From the cell containing the given text, extract its center point as (x, y) coordinate. 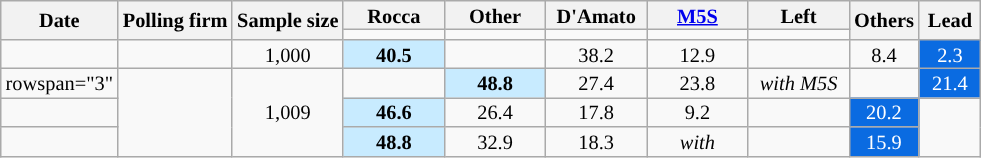
Lead (950, 20)
8.4 (884, 54)
1,009 (288, 112)
18.3 (596, 142)
Date (60, 20)
with (698, 142)
23.8 (698, 82)
32.9 (494, 142)
Left (798, 14)
Other (494, 14)
15.9 (884, 142)
2.3 (950, 54)
46.6 (394, 112)
12.9 (698, 54)
D'Amato (596, 14)
Sample size (288, 20)
26.4 (494, 112)
9.2 (698, 112)
rowspan="3" (60, 82)
21.4 (950, 82)
Others (884, 20)
Rocca (394, 14)
20.2 (884, 112)
17.8 (596, 112)
M5S (698, 14)
38.2 (596, 54)
27.4 (596, 82)
40.5 (394, 54)
1,000 (288, 54)
with M5S (798, 82)
Polling firm (175, 20)
